Search for the cell housing the specified text and yield its (X, Y) center coordinate. 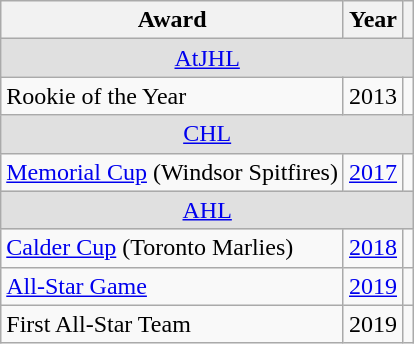
First All-Star Team (172, 324)
Rookie of the Year (172, 96)
2017 (372, 172)
All-Star Game (172, 286)
Year (372, 20)
CHL (208, 134)
Calder Cup (Toronto Marlies) (172, 248)
2018 (372, 248)
AtJHL (208, 58)
2013 (372, 96)
Award (172, 20)
Memorial Cup (Windsor Spitfires) (172, 172)
AHL (208, 210)
